Capture the cell that displays the provided text and extract its (x, y) central coordinate. 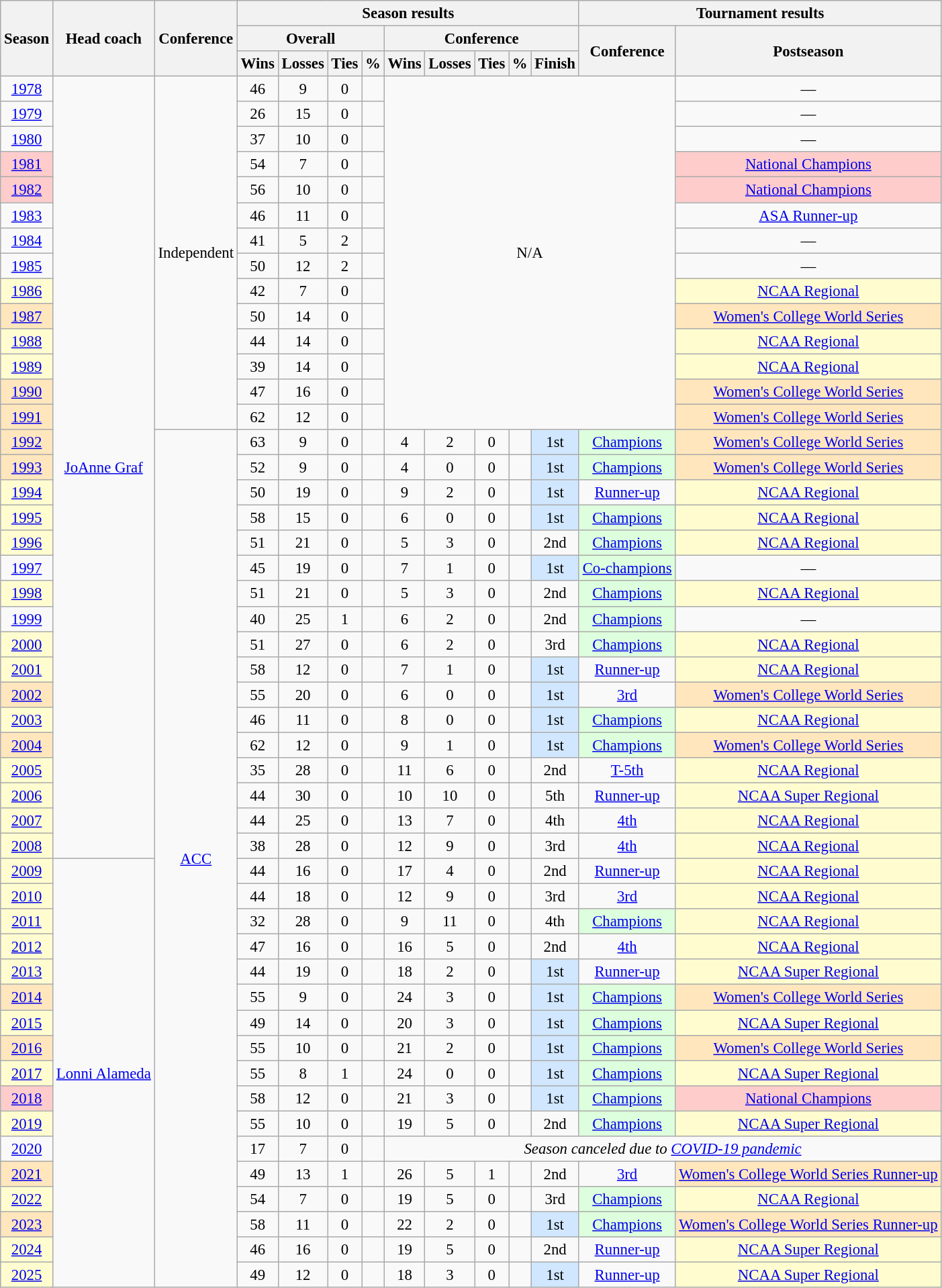
2024 (27, 1250)
39 (258, 366)
1990 (27, 392)
41 (258, 240)
T-5th (627, 771)
2003 (27, 720)
1983 (27, 215)
Season canceled due to COVID-19 pandemic (663, 1149)
2009 (27, 871)
2016 (27, 1048)
Lonni Alameda (103, 1073)
38 (258, 846)
2025 (27, 1275)
1993 (27, 468)
2020 (27, 1149)
37 (258, 140)
5th (555, 795)
1994 (27, 493)
1981 (27, 164)
56 (258, 190)
1998 (27, 594)
2021 (27, 1174)
2018 (27, 1098)
1984 (27, 240)
2006 (27, 795)
2012 (27, 947)
1987 (27, 316)
Postseason (808, 51)
35 (258, 771)
2002 (27, 695)
32 (258, 922)
2011 (27, 922)
N/A (530, 253)
30 (303, 795)
2015 (27, 1023)
1989 (27, 366)
1978 (27, 89)
22 (404, 1224)
Tournament results (760, 13)
Finish (555, 64)
1982 (27, 190)
2014 (27, 997)
Overall (310, 39)
JoAnne Graf (103, 467)
42 (258, 291)
Season results (408, 13)
1996 (27, 543)
2017 (27, 1073)
2013 (27, 973)
1992 (27, 442)
2023 (27, 1224)
2008 (27, 846)
63 (258, 442)
Independent (196, 253)
1980 (27, 140)
2004 (27, 745)
2019 (27, 1124)
40 (258, 619)
2000 (27, 644)
1995 (27, 518)
1985 (27, 266)
2001 (27, 669)
1986 (27, 291)
1991 (27, 417)
27 (303, 644)
Co-champions (627, 568)
2005 (27, 771)
ACC (196, 858)
1988 (27, 342)
52 (258, 468)
2007 (27, 821)
1979 (27, 114)
1999 (27, 619)
1997 (27, 568)
Season (27, 39)
45 (258, 568)
2010 (27, 897)
ASA Runner-up (808, 215)
2022 (27, 1199)
Head coach (103, 39)
